Capture the cell that displays the provided text and extract its (X, Y) central coordinate. 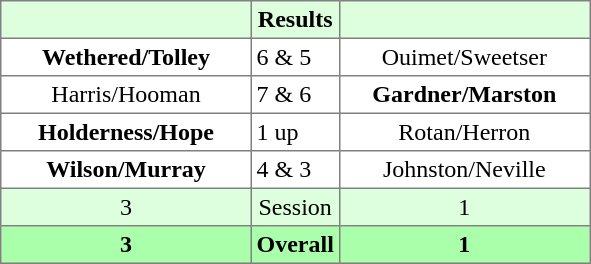
Session (295, 207)
6 & 5 (295, 57)
Wilson/Murray (126, 170)
Ouimet/Sweetser (464, 57)
7 & 6 (295, 95)
1 up (295, 132)
Wethered/Tolley (126, 57)
Holderness/Hope (126, 132)
Harris/Hooman (126, 95)
Rotan/Herron (464, 132)
4 & 3 (295, 170)
Gardner/Marston (464, 95)
Results (295, 20)
Overall (295, 245)
Johnston/Neville (464, 170)
